Pinpoint the cell where the given text exists, returning its [X, Y] midpoint coordinate. 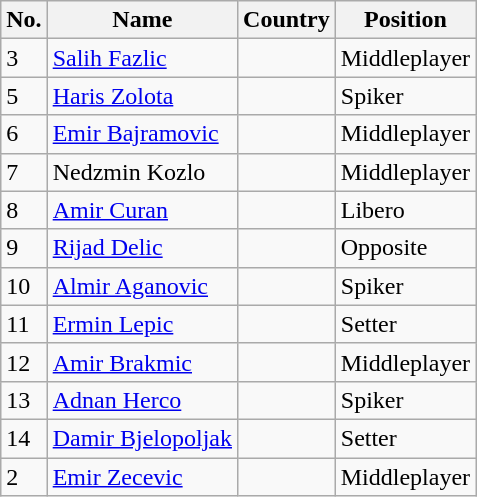
10 [24, 286]
11 [24, 324]
Name [142, 20]
2 [24, 477]
6 [24, 134]
Salih Fazlic [142, 58]
Ermin Lepic [142, 324]
14 [24, 438]
Damir Bjelopoljak [142, 438]
Almir Aganovic [142, 286]
5 [24, 96]
Libero [405, 210]
Amir Brakmic [142, 362]
Emir Bajramovic [142, 134]
Country [287, 20]
No. [24, 20]
Emir Zecevic [142, 477]
Nedzmin Kozlo [142, 172]
9 [24, 248]
Adnan Herco [142, 400]
8 [24, 210]
Position [405, 20]
Rijad Delic [142, 248]
3 [24, 58]
Haris Zolota [142, 96]
Amir Curan [142, 210]
Opposite [405, 248]
12 [24, 362]
13 [24, 400]
7 [24, 172]
